Search for the cell housing the specified text and yield its [x, y] center coordinate. 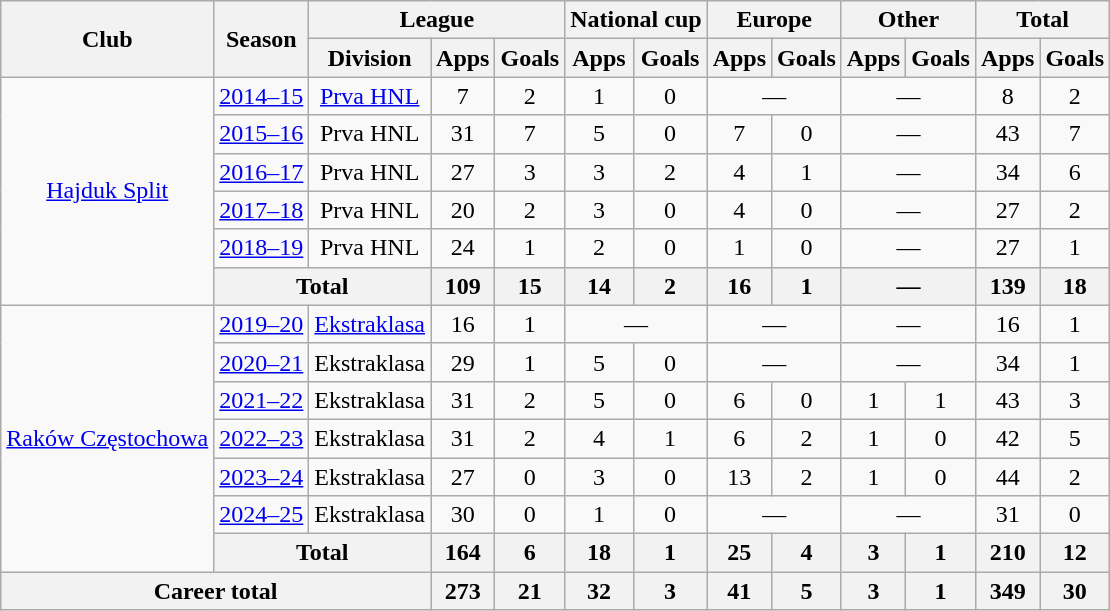
2019–20 [262, 324]
44 [1007, 477]
Europe [774, 20]
2023–24 [262, 477]
Division [370, 58]
2016–17 [262, 172]
349 [1007, 591]
Hajduk Split [108, 191]
13 [739, 477]
12 [1075, 553]
273 [463, 591]
210 [1007, 553]
2021–22 [262, 400]
41 [739, 591]
32 [599, 591]
2018–19 [262, 248]
109 [463, 286]
League [437, 20]
29 [463, 362]
8 [1007, 96]
42 [1007, 438]
2017–18 [262, 210]
Club [108, 39]
National cup [636, 20]
164 [463, 553]
2015–16 [262, 134]
15 [530, 286]
2014–15 [262, 96]
2024–25 [262, 515]
139 [1007, 286]
24 [463, 248]
Other [908, 20]
25 [739, 553]
14 [599, 286]
2020–21 [262, 362]
2022–23 [262, 438]
Career total [216, 591]
Season [262, 39]
Raków Częstochowa [108, 438]
20 [463, 210]
21 [530, 591]
